Detect which cell encompasses the target text, then output its (X, Y) center coordinate. 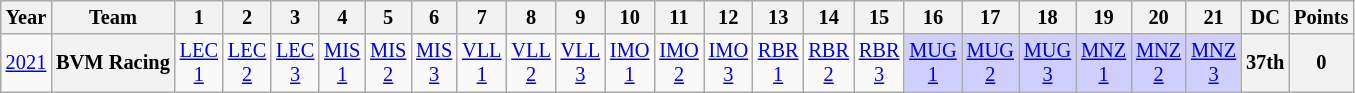
15 (879, 17)
4 (342, 17)
18 (1048, 17)
5 (388, 17)
IMO3 (728, 63)
IMO2 (678, 63)
MUG2 (990, 63)
MIS2 (388, 63)
20 (1158, 17)
14 (828, 17)
7 (482, 17)
37th (1265, 63)
6 (434, 17)
IMO1 (630, 63)
Team (113, 17)
LEC2 (247, 63)
DC (1265, 17)
MUG3 (1048, 63)
RBR1 (778, 63)
21 (1214, 17)
MNZ2 (1158, 63)
17 (990, 17)
12 (728, 17)
9 (580, 17)
3 (295, 17)
1 (199, 17)
10 (630, 17)
MIS1 (342, 63)
19 (1104, 17)
VLL2 (530, 63)
MNZ3 (1214, 63)
RBR3 (879, 63)
Year (26, 17)
11 (678, 17)
MNZ1 (1104, 63)
0 (1321, 63)
13 (778, 17)
2 (247, 17)
BVM Racing (113, 63)
16 (932, 17)
2021 (26, 63)
RBR2 (828, 63)
8 (530, 17)
VLL1 (482, 63)
MIS3 (434, 63)
VLL3 (580, 63)
LEC1 (199, 63)
LEC3 (295, 63)
MUG1 (932, 63)
Points (1321, 17)
